Determine the (X, Y) coordinate at the center of the cell enclosing the given text.  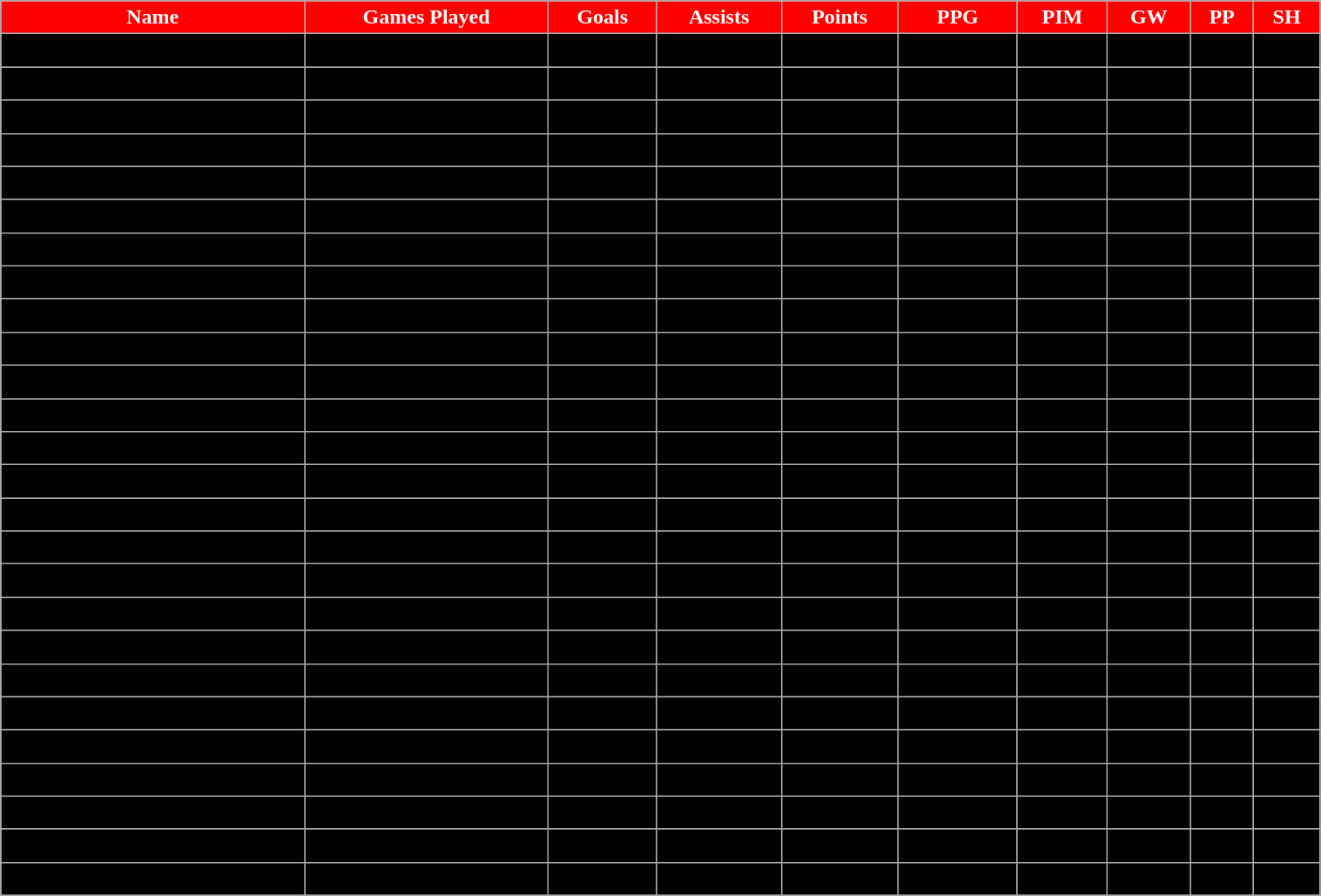
Kristina Hankins (153, 183)
Raelene Sydor (153, 680)
30 (839, 84)
Kate Dunlop (153, 117)
32 (1062, 415)
23 (427, 282)
Jessica Rice (153, 845)
Points (839, 17)
Taryn Lapierre (153, 216)
Caitlin Gottwald (153, 249)
0.3077 (958, 381)
Lauren Towers (153, 381)
Tara Kent (153, 315)
28 (1062, 51)
Lauren Fontaine (153, 51)
18 (1062, 614)
0.4231 (958, 249)
Sarah Delaney (153, 415)
1.1538 (958, 84)
Megan Murphy (153, 448)
Bailey Millerd (153, 812)
Emily Siira (153, 779)
GW (1149, 17)
0.1000 (958, 548)
SH (1287, 17)
Maura Leahy (153, 614)
1.0000 (958, 117)
PP (1222, 17)
Jamie Mey (153, 282)
0.9167 (958, 150)
Sara Reddington (153, 515)
Lavinia Kronberg (153, 746)
Jennifer Hasson (153, 879)
Goals (603, 17)
Caroline Herlihy (153, 548)
Tatiana Klinoff (153, 713)
0.2000 (958, 581)
0.1818 (958, 515)
PPG (958, 17)
0.0909 (958, 614)
Name (153, 17)
0.1923 (958, 415)
1.3846 (958, 51)
16 (719, 84)
0.1667 (958, 448)
0.1500 (958, 482)
Jennifer Abramo (153, 581)
Jackie Galvin (153, 482)
Assists (719, 17)
36 (839, 51)
Games Played (427, 17)
0.4783 (958, 282)
Jennifer Burroughs (153, 348)
Nicole Palazzo (153, 150)
PIM (1062, 17)
Erin Burke (153, 647)
Brittany Hartman (153, 84)
